Pinpoint the cell where the given text exists, returning its (X, Y) midpoint coordinate. 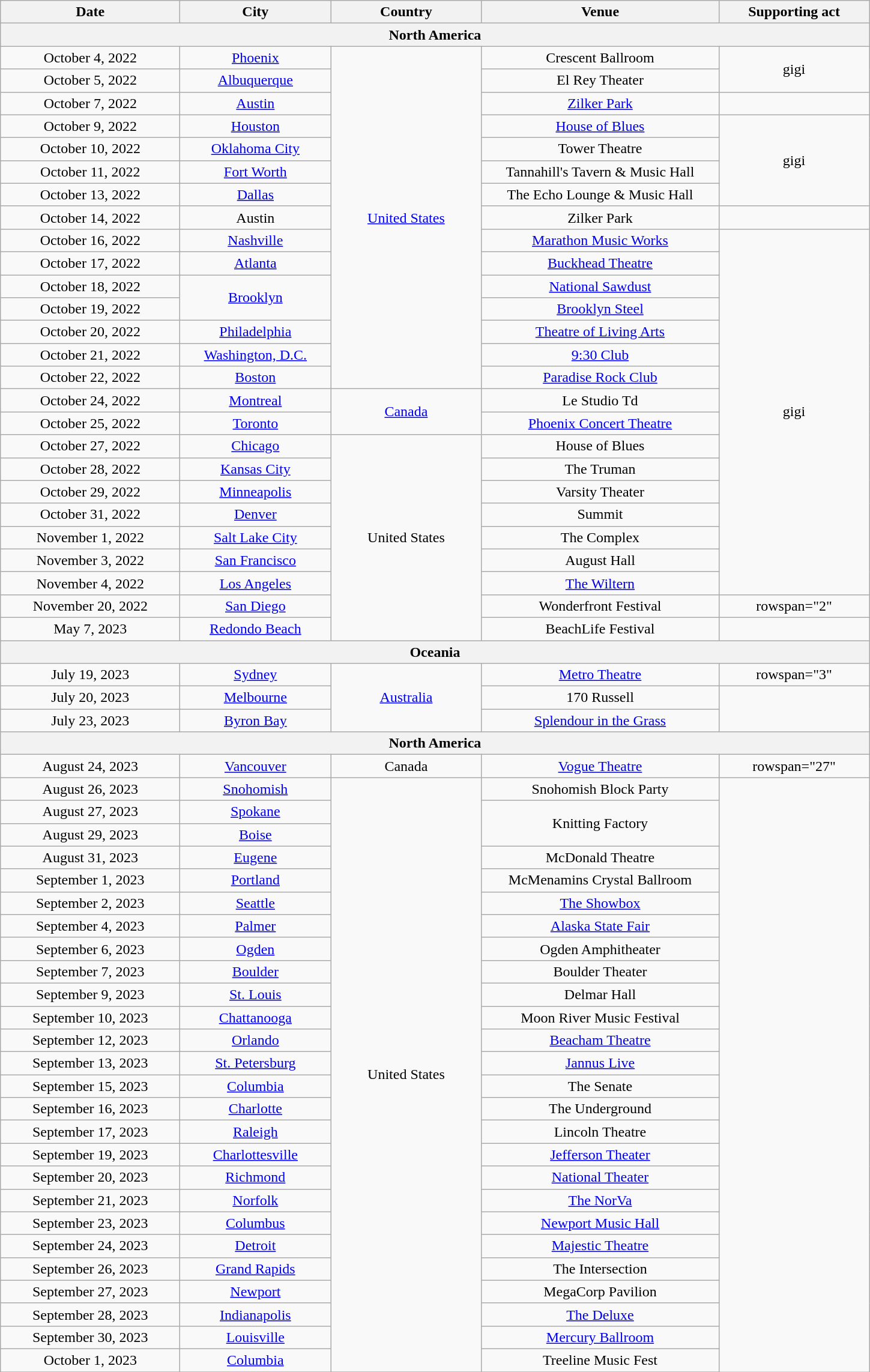
rowspan="3" (794, 675)
October 31, 2022 (90, 515)
Seattle (256, 903)
Montreal (256, 400)
September 15, 2023 (90, 1086)
May 7, 2023 (90, 629)
August 29, 2023 (90, 835)
October 16, 2022 (90, 240)
September 10, 2023 (90, 1018)
McDonald Theatre (600, 857)
Varsity Theater (600, 492)
Minneapolis (256, 492)
The Echo Lounge & Music Hall (600, 195)
October 24, 2022 (90, 400)
October 11, 2022 (90, 172)
October 22, 2022 (90, 378)
September 20, 2023 (90, 1177)
The Senate (600, 1086)
Tannahill's Tavern & Music Hall (600, 172)
Paradise Rock Club (600, 378)
The Showbox (600, 903)
July 23, 2023 (90, 721)
Buckhead Theatre (600, 263)
The Truman (600, 469)
October 13, 2022 (90, 195)
Date (90, 12)
Vogue Theatre (600, 766)
National Sawdust (600, 286)
September 2, 2023 (90, 903)
Philadelphia (256, 332)
St. Louis (256, 994)
Albuquerque (256, 80)
October 19, 2022 (90, 309)
Snohomish (256, 789)
Washington, D.C. (256, 355)
September 7, 2023 (90, 972)
Ogden (256, 949)
Chattanooga (256, 1018)
August 27, 2023 (90, 812)
October 18, 2022 (90, 286)
Newport Music Hall (600, 1223)
Richmond (256, 1177)
September 21, 2023 (90, 1200)
Newport (256, 1292)
Australia (406, 698)
Le Studio Td (600, 400)
Metro Theatre (600, 675)
rowspan="2" (794, 606)
City (256, 12)
Splendour in the Grass (600, 721)
Mercury Ballroom (600, 1337)
November 1, 2022 (90, 537)
September 23, 2023 (90, 1223)
September 16, 2023 (90, 1109)
Fort Worth (256, 172)
September 4, 2023 (90, 926)
Phoenix Concert Theatre (600, 423)
Brooklyn Steel (600, 309)
Tower Theatre (600, 149)
Spokane (256, 812)
October 17, 2022 (90, 263)
The NorVa (600, 1200)
Denver (256, 515)
Oklahoma City (256, 149)
November 20, 2022 (90, 606)
Detroit (256, 1246)
National Theater (600, 1177)
St. Petersburg (256, 1063)
September 28, 2023 (90, 1314)
October 1, 2023 (90, 1360)
The Intersection (600, 1269)
November 3, 2022 (90, 560)
July 20, 2023 (90, 698)
Theatre of Living Arts (600, 332)
Nashville (256, 240)
Boulder (256, 972)
September 9, 2023 (90, 994)
Palmer (256, 926)
Treeline Music Fest (600, 1360)
Orlando (256, 1041)
October 21, 2022 (90, 355)
The Underground (600, 1109)
Beacham Theatre (600, 1041)
August 24, 2023 (90, 766)
Venue (600, 12)
The Deluxe (600, 1314)
San Diego (256, 606)
September 30, 2023 (90, 1337)
Moon River Music Festival (600, 1018)
Country (406, 12)
October 29, 2022 (90, 492)
November 4, 2022 (90, 583)
Charlotte (256, 1109)
August Hall (600, 560)
Dallas (256, 195)
Supporting act (794, 12)
Grand Rapids (256, 1269)
Chicago (256, 446)
Melbourne (256, 698)
Raleigh (256, 1132)
October 7, 2022 (90, 103)
September 13, 2023 (90, 1063)
Toronto (256, 423)
Redondo Beach (256, 629)
Boston (256, 378)
Byron Bay (256, 721)
Jefferson Theater (600, 1155)
Crescent Ballroom (600, 58)
October 28, 2022 (90, 469)
October 10, 2022 (90, 149)
rowspan="27" (794, 766)
Norfolk (256, 1200)
August 26, 2023 (90, 789)
San Francisco (256, 560)
Portland (256, 880)
September 26, 2023 (90, 1269)
October 4, 2022 (90, 58)
September 27, 2023 (90, 1292)
October 20, 2022 (90, 332)
October 25, 2022 (90, 423)
Jannus Live (600, 1063)
Atlanta (256, 263)
Alaska State Fair (600, 926)
Ogden Amphitheater (600, 949)
Kansas City (256, 469)
9:30 Club (600, 355)
Wonderfront Festival (600, 606)
October 27, 2022 (90, 446)
August 31, 2023 (90, 857)
Los Angeles (256, 583)
Boise (256, 835)
Salt Lake City (256, 537)
October 14, 2022 (90, 217)
September 6, 2023 (90, 949)
Charlottesville (256, 1155)
September 12, 2023 (90, 1041)
El Rey Theater (600, 80)
Phoenix (256, 58)
September 1, 2023 (90, 880)
Delmar Hall (600, 994)
September 17, 2023 (90, 1132)
Summit (600, 515)
September 24, 2023 (90, 1246)
Columbus (256, 1223)
Houston (256, 126)
Snohomish Block Party (600, 789)
BeachLife Festival (600, 629)
MegaCorp Pavilion (600, 1292)
September 19, 2023 (90, 1155)
July 19, 2023 (90, 675)
The Complex (600, 537)
Indianapolis (256, 1314)
Vancouver (256, 766)
Brooklyn (256, 298)
Louisville (256, 1337)
McMenamins Crystal Ballroom (600, 880)
The Wiltern (600, 583)
Eugene (256, 857)
170 Russell (600, 698)
Knitting Factory (600, 823)
Sydney (256, 675)
Oceania (435, 651)
Marathon Music Works (600, 240)
October 5, 2022 (90, 80)
Boulder Theater (600, 972)
Lincoln Theatre (600, 1132)
Majestic Theatre (600, 1246)
October 9, 2022 (90, 126)
